Pinpoint the cell where the given text exists, returning its [X, Y] midpoint coordinate. 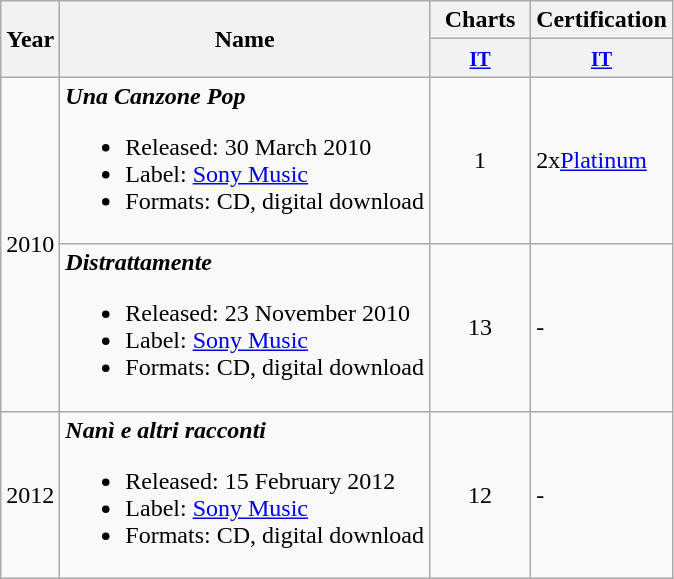
Nanì e altri raccontiReleased: 15 February 2012Label: Sony MusicFormats: CD, digital download [245, 494]
Certification [602, 20]
13 [480, 328]
2012 [30, 494]
Year [30, 39]
Name [245, 39]
2010 [30, 244]
12 [480, 494]
DistrattamenteReleased: 23 November 2010Label: Sony MusicFormats: CD, digital download [245, 328]
2xPlatinum [602, 160]
Una Canzone PopReleased: 30 March 2010Label: Sony MusicFormats: CD, digital download [245, 160]
Charts [480, 20]
1 [480, 160]
